Scan for the cell matching the given text and deliver its (x, y) coordinate at center. 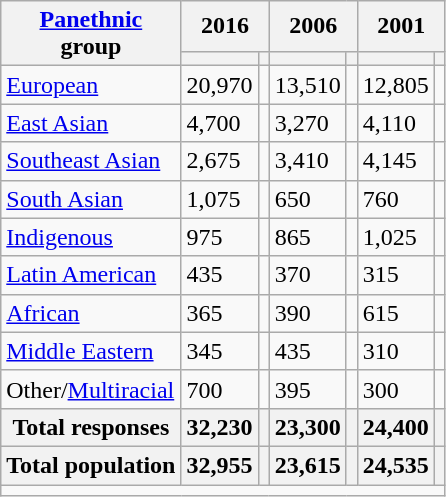
South Asian (91, 199)
2006 (313, 26)
East Asian (91, 123)
Total population (91, 465)
650 (308, 199)
395 (308, 389)
23,300 (308, 427)
24,535 (396, 465)
4,145 (396, 161)
24,400 (396, 427)
4,700 (220, 123)
Latin American (91, 275)
390 (308, 313)
315 (396, 275)
Indigenous (91, 237)
32,230 (220, 427)
975 (220, 237)
Panethnicgroup (91, 34)
12,805 (396, 85)
3,410 (308, 161)
615 (396, 313)
2001 (401, 26)
370 (308, 275)
3,270 (308, 123)
13,510 (308, 85)
1,025 (396, 237)
310 (396, 351)
365 (220, 313)
African (91, 313)
1,075 (220, 199)
700 (220, 389)
32,955 (220, 465)
Middle Eastern (91, 351)
865 (308, 237)
20,970 (220, 85)
Southeast Asian (91, 161)
4,110 (396, 123)
23,615 (308, 465)
Other/Multiracial (91, 389)
760 (396, 199)
300 (396, 389)
European (91, 85)
2016 (225, 26)
2,675 (220, 161)
345 (220, 351)
Total responses (91, 427)
